Determine the [x, y] coordinate at the center of the cell enclosing the given text.  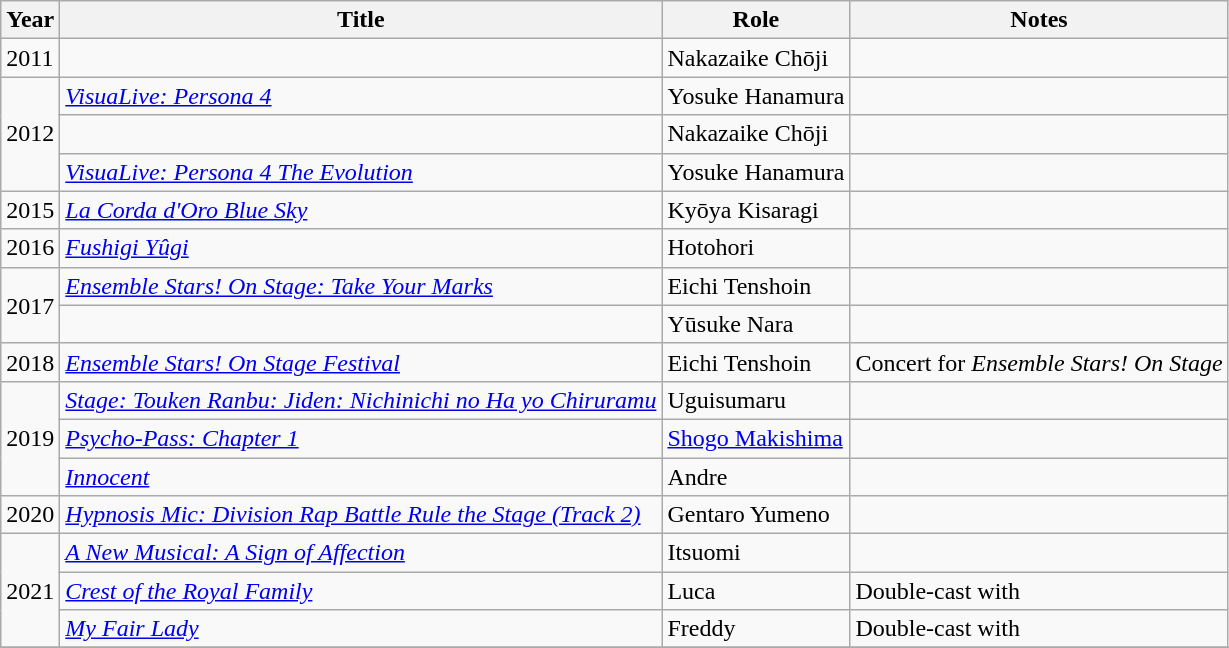
VisuaLive: Persona 4 The Evolution [361, 172]
2020 [30, 515]
Role [756, 20]
Shogo Makishima [756, 438]
Stage: Touken Ranbu: Jiden: Nichinichi no Ha yo Chiruramu [361, 400]
2018 [30, 362]
My Fair Lady [361, 629]
2017 [30, 305]
Title [361, 20]
2012 [30, 134]
2019 [30, 438]
Hotohori [756, 248]
Concert for Ensemble Stars! On Stage [1039, 362]
2021 [30, 591]
Ensemble Stars! On Stage: Take Your Marks [361, 286]
Notes [1039, 20]
Crest of the Royal Family [361, 591]
Gentaro Yumeno [756, 515]
Uguisumaru [756, 400]
Ensemble Stars! On Stage Festival [361, 362]
2016 [30, 248]
La Corda d'Oro Blue Sky [361, 210]
Yūsuke Nara [756, 324]
2015 [30, 210]
Year [30, 20]
Luca [756, 591]
VisuaLive: Persona 4 [361, 96]
Freddy [756, 629]
Hypnosis Mic: Division Rap Battle Rule the Stage (Track 2) [361, 515]
Psycho-Pass: Chapter 1 [361, 438]
2011 [30, 58]
Innocent [361, 477]
Fushigi Yûgi [361, 248]
Itsuomi [756, 553]
Kyōya Kisaragi [756, 210]
Andre [756, 477]
A New Musical: A Sign of Affection [361, 553]
